Provide the (X, Y) coordinate of the cell's center where the given text is located.  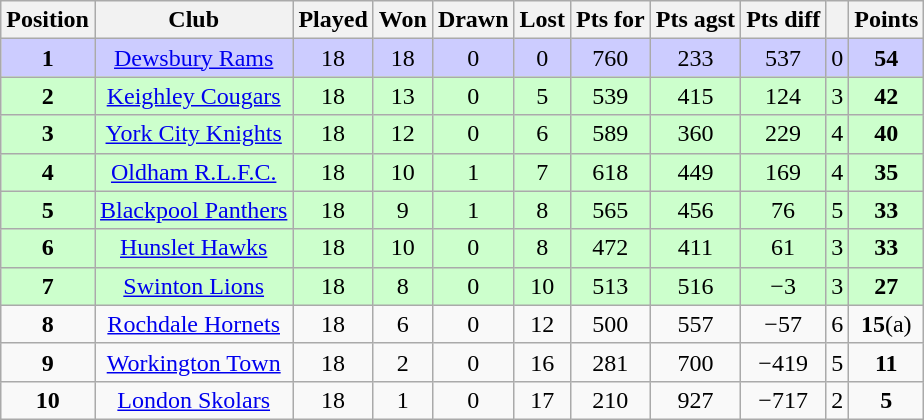
700 (695, 362)
York City Knights (193, 134)
539 (610, 96)
210 (610, 400)
Club (193, 20)
281 (610, 362)
Keighley Cougars (193, 96)
−717 (784, 400)
−3 (784, 286)
415 (695, 96)
11 (886, 362)
169 (784, 172)
Dewsbury Rams (193, 58)
Pts diff (784, 20)
16 (542, 362)
449 (695, 172)
Drawn (473, 20)
27 (886, 286)
Rochdale Hornets (193, 324)
229 (784, 134)
516 (695, 286)
124 (784, 96)
Lost (542, 20)
Pts for (610, 20)
Workington Town (193, 362)
456 (695, 210)
40 (886, 134)
15(a) (886, 324)
Position (48, 20)
513 (610, 286)
472 (610, 248)
42 (886, 96)
Blackpool Panthers (193, 210)
−57 (784, 324)
−419 (784, 362)
Swinton Lions (193, 286)
537 (784, 58)
13 (402, 96)
17 (542, 400)
Oldham R.L.F.C. (193, 172)
557 (695, 324)
Points (886, 20)
411 (695, 248)
London Skolars (193, 400)
61 (784, 248)
589 (610, 134)
565 (610, 210)
500 (610, 324)
927 (695, 400)
76 (784, 210)
35 (886, 172)
54 (886, 58)
618 (610, 172)
760 (610, 58)
Won (402, 20)
Played (333, 20)
360 (695, 134)
233 (695, 58)
Pts agst (695, 20)
Hunslet Hawks (193, 248)
